Extract the (x, y) coordinate from the center of the cell holding the provided text.  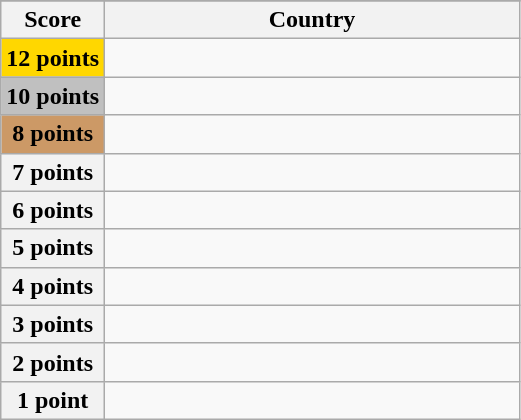
12 points (53, 58)
3 points (53, 324)
4 points (53, 286)
7 points (53, 172)
6 points (53, 210)
8 points (53, 134)
10 points (53, 96)
Score (53, 20)
Country (312, 20)
5 points (53, 248)
1 point (53, 400)
2 points (53, 362)
